Identify which cell holds the provided text, then report its [x, y] central coordinate. 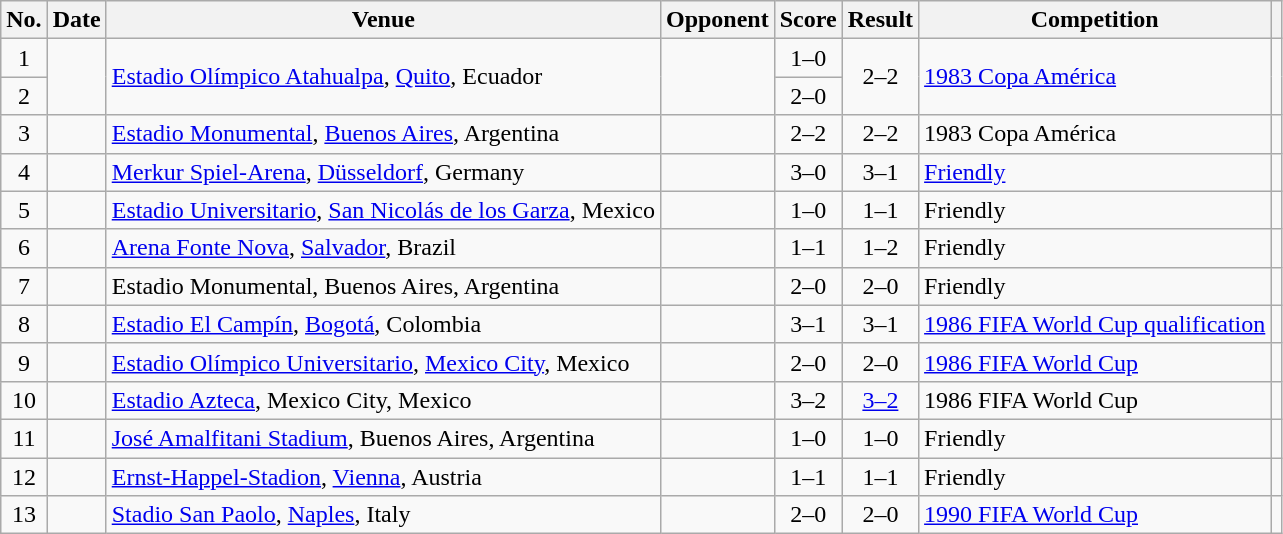
Score [808, 20]
Estadio Azteca, Mexico City, Mexico [383, 400]
Estadio Olímpico Atahualpa, Quito, Ecuador [383, 77]
Estadio El Campín, Bogotá, Colombia [383, 324]
Result [880, 20]
13 [24, 515]
8 [24, 324]
3 [24, 134]
3–0 [808, 172]
1 [24, 58]
Venue [383, 20]
4 [24, 172]
12 [24, 477]
Stadio San Paolo, Naples, Italy [383, 515]
Ernst-Happel-Stadion, Vienna, Austria [383, 477]
Merkur Spiel-Arena, Düsseldorf, Germany [383, 172]
Arena Fonte Nova, Salvador, Brazil [383, 248]
1–2 [880, 248]
José Amalfitani Stadium, Buenos Aires, Argentina [383, 438]
Estadio Olímpico Universitario, Mexico City, Mexico [383, 362]
5 [24, 210]
11 [24, 438]
2 [24, 96]
1986 FIFA World Cup qualification [1095, 324]
10 [24, 400]
6 [24, 248]
Estadio Universitario, San Nicolás de los Garza, Mexico [383, 210]
9 [24, 362]
Competition [1095, 20]
1990 FIFA World Cup [1095, 515]
7 [24, 286]
No. [24, 20]
Opponent [717, 20]
Date [76, 20]
